Identify which cell holds the provided text, then report its (x, y) central coordinate. 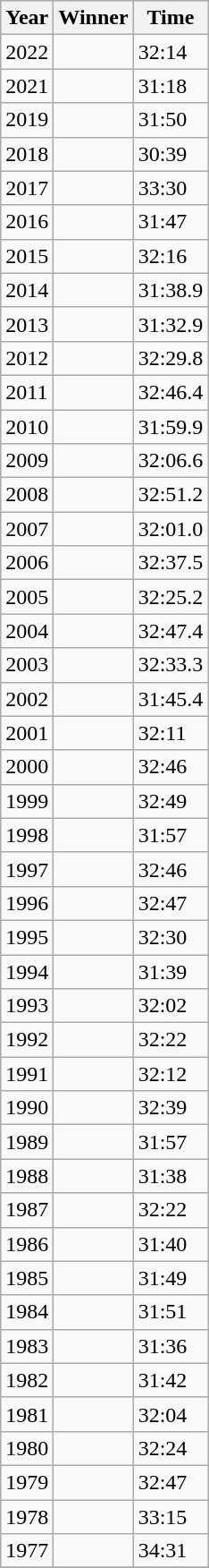
1986 (27, 1244)
1993 (27, 1006)
31:39 (171, 971)
1981 (27, 1414)
31:45.4 (171, 699)
32:37.5 (171, 563)
2014 (27, 290)
1996 (27, 903)
2017 (27, 188)
2019 (27, 120)
32:25.2 (171, 597)
31:38.9 (171, 290)
31:38 (171, 1176)
2006 (27, 563)
1979 (27, 1482)
31:32.9 (171, 324)
32:01.0 (171, 529)
2001 (27, 733)
2003 (27, 665)
32:51.2 (171, 495)
31:40 (171, 1244)
32:46.4 (171, 392)
31:51 (171, 1312)
1987 (27, 1210)
1980 (27, 1448)
31:49 (171, 1278)
30:39 (171, 154)
2015 (27, 256)
2009 (27, 461)
31:42 (171, 1380)
2013 (27, 324)
1992 (27, 1040)
32:02 (171, 1006)
1985 (27, 1278)
1997 (27, 869)
32:06.6 (171, 461)
2007 (27, 529)
32:24 (171, 1448)
2021 (27, 86)
2005 (27, 597)
1999 (27, 801)
1991 (27, 1074)
32:29.8 (171, 358)
2010 (27, 427)
32:49 (171, 801)
31:59.9 (171, 427)
2018 (27, 154)
1984 (27, 1312)
2012 (27, 358)
1978 (27, 1517)
1989 (27, 1142)
34:31 (171, 1551)
32:47.4 (171, 631)
32:11 (171, 733)
32:30 (171, 937)
32:33.3 (171, 665)
Winner (93, 18)
Year (27, 18)
2004 (27, 631)
33:15 (171, 1517)
2011 (27, 392)
1990 (27, 1108)
32:12 (171, 1074)
2008 (27, 495)
1988 (27, 1176)
31:18 (171, 86)
32:04 (171, 1414)
1977 (27, 1551)
32:14 (171, 52)
31:50 (171, 120)
1983 (27, 1346)
1994 (27, 971)
2000 (27, 767)
33:30 (171, 188)
Time (171, 18)
2022 (27, 52)
2002 (27, 699)
1998 (27, 835)
32:16 (171, 256)
1982 (27, 1380)
2016 (27, 222)
31:36 (171, 1346)
32:39 (171, 1108)
31:47 (171, 222)
1995 (27, 937)
